Extract the [x, y] coordinate from the center of the cell holding the provided text.  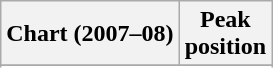
Peak position [225, 34]
Chart (2007–08) [90, 34]
